Capture the cell that displays the provided text and extract its (x, y) central coordinate. 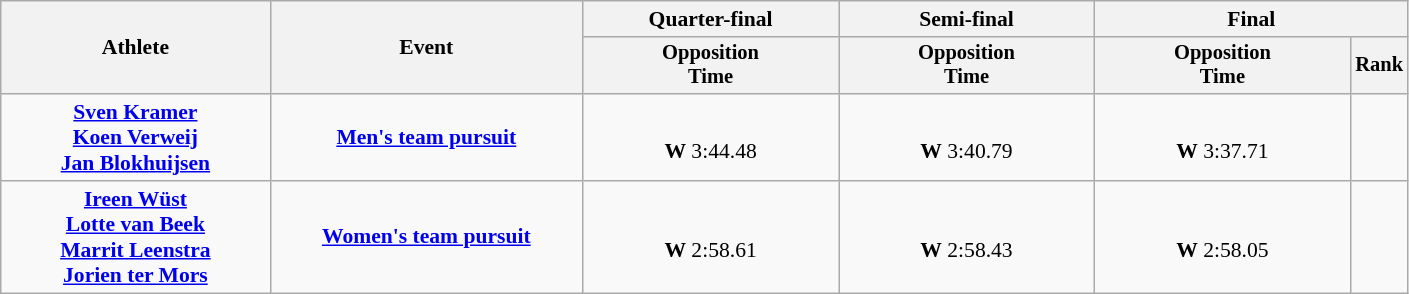
W 3:44.48 (711, 138)
W 3:40.79 (967, 138)
Men's team pursuit (426, 138)
Sven KramerKoen VerweijJan Blokhuijsen (136, 138)
Athlete (136, 48)
W 2:58.05 (1222, 237)
Women's team pursuit (426, 237)
Rank (1379, 66)
Final (1251, 19)
Event (426, 48)
Semi-final (967, 19)
W 2:58.61 (711, 237)
W 3:37.71 (1222, 138)
Quarter-final (711, 19)
Ireen WüstLotte van BeekMarrit LeenstraJorien ter Mors (136, 237)
W 2:58.43 (967, 237)
